Search for the cell housing the specified text and yield its (x, y) center coordinate. 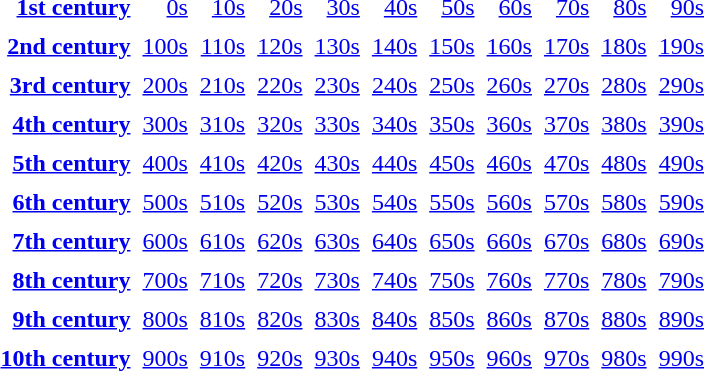
620s (280, 241)
720s (280, 280)
430s (337, 163)
770s (566, 280)
160s (509, 46)
280s (624, 85)
600s (165, 241)
420s (280, 163)
710s (222, 280)
800s (165, 319)
340s (394, 124)
630s (337, 241)
700s (165, 280)
240s (394, 85)
330s (337, 124)
260s (509, 85)
480s (624, 163)
180s (624, 46)
270s (566, 85)
670s (566, 241)
150s (452, 46)
140s (394, 46)
400s (165, 163)
460s (509, 163)
560s (509, 202)
380s (624, 124)
740s (394, 280)
840s (394, 319)
580s (624, 202)
450s (452, 163)
120s (280, 46)
650s (452, 241)
210s (222, 85)
880s (624, 319)
300s (165, 124)
870s (566, 319)
130s (337, 46)
820s (280, 319)
350s (452, 124)
510s (222, 202)
320s (280, 124)
550s (452, 202)
850s (452, 319)
830s (337, 319)
470s (566, 163)
760s (509, 280)
360s (509, 124)
570s (566, 202)
500s (165, 202)
110s (222, 46)
780s (624, 280)
540s (394, 202)
200s (165, 85)
230s (337, 85)
100s (165, 46)
860s (509, 319)
170s (566, 46)
750s (452, 280)
440s (394, 163)
680s (624, 241)
370s (566, 124)
640s (394, 241)
730s (337, 280)
530s (337, 202)
220s (280, 85)
310s (222, 124)
610s (222, 241)
520s (280, 202)
250s (452, 85)
660s (509, 241)
410s (222, 163)
810s (222, 319)
